Pinpoint the cell where the given text exists, returning its (x, y) midpoint coordinate. 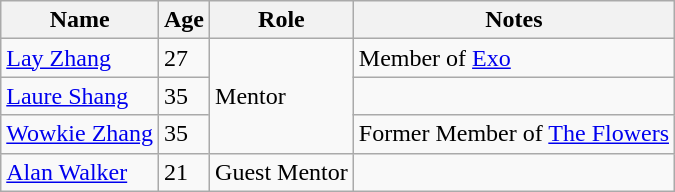
Laure Shang (80, 96)
Lay Zhang (80, 58)
27 (184, 58)
Alan Walker (80, 172)
Name (80, 20)
Notes (514, 20)
Mentor (282, 96)
Former Member of The Flowers (514, 134)
Guest Mentor (282, 172)
21 (184, 172)
Member of Exo (514, 58)
Age (184, 20)
Role (282, 20)
Wowkie Zhang (80, 134)
